Provide the (x, y) coordinate of the cell's center where the given text is located.  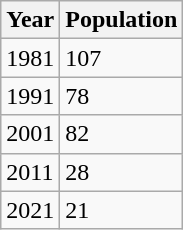
21 (122, 210)
Population (122, 20)
78 (122, 96)
28 (122, 172)
2021 (30, 210)
2001 (30, 134)
107 (122, 58)
1981 (30, 58)
82 (122, 134)
2011 (30, 172)
Year (30, 20)
1991 (30, 96)
